Identify which cell holds the provided text, then report its (x, y) central coordinate. 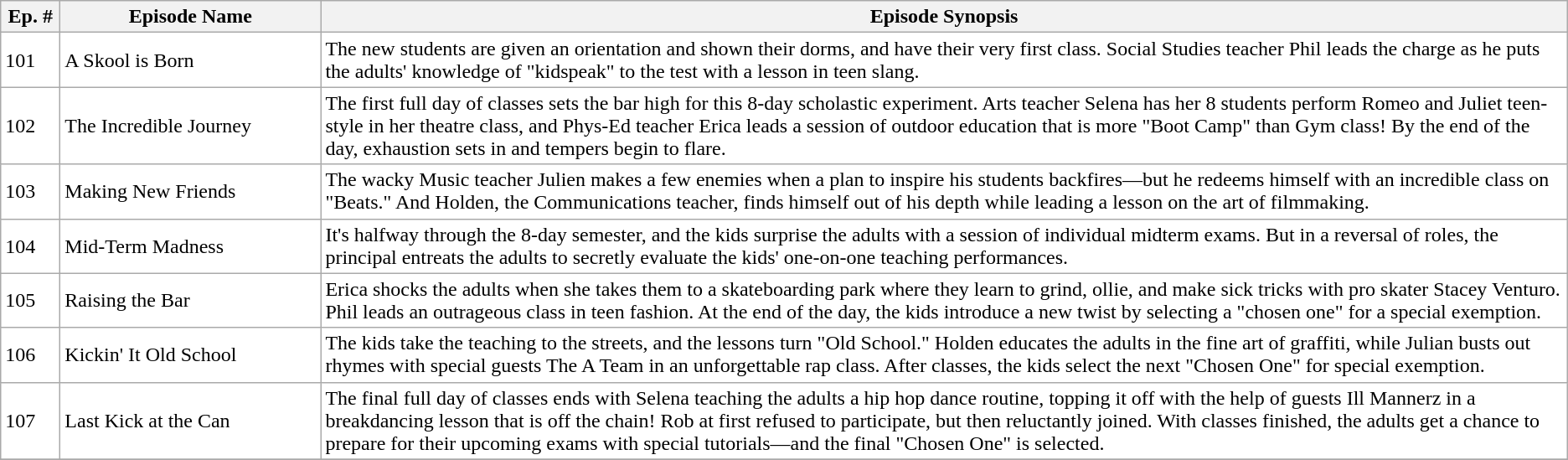
104 (30, 246)
Episode Name (191, 17)
106 (30, 355)
Making New Friends (191, 191)
Episode Synopsis (944, 17)
102 (30, 126)
103 (30, 191)
101 (30, 60)
Kickin' It Old School (191, 355)
Raising the Bar (191, 300)
The Incredible Journey (191, 126)
A Skool is Born (191, 60)
Mid-Term Madness (191, 246)
107 (30, 421)
105 (30, 300)
Ep. # (30, 17)
Last Kick at the Can (191, 421)
